For the text-containing cell, return its midpoint in (X, Y) coordinate format. 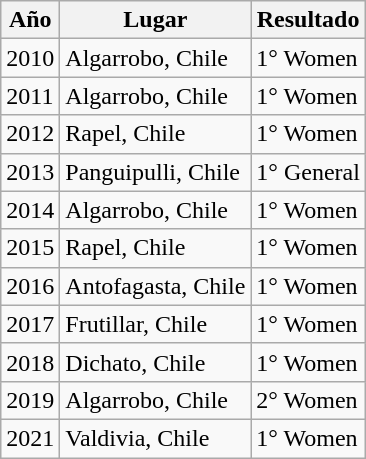
Año (30, 20)
2018 (30, 362)
2019 (30, 400)
2016 (30, 286)
2010 (30, 58)
1° General (308, 172)
Resultado (308, 20)
2012 (30, 134)
2013 (30, 172)
2° Women (308, 400)
Panguipulli, Chile (156, 172)
Frutillar, Chile (156, 324)
2017 (30, 324)
Valdivia, Chile (156, 438)
2014 (30, 210)
2015 (30, 248)
2011 (30, 96)
2021 (30, 438)
Dichato, Chile (156, 362)
Antofagasta, Chile (156, 286)
Lugar (156, 20)
